Return the (X, Y) coordinate for the center point of the cell that contains the specified text.  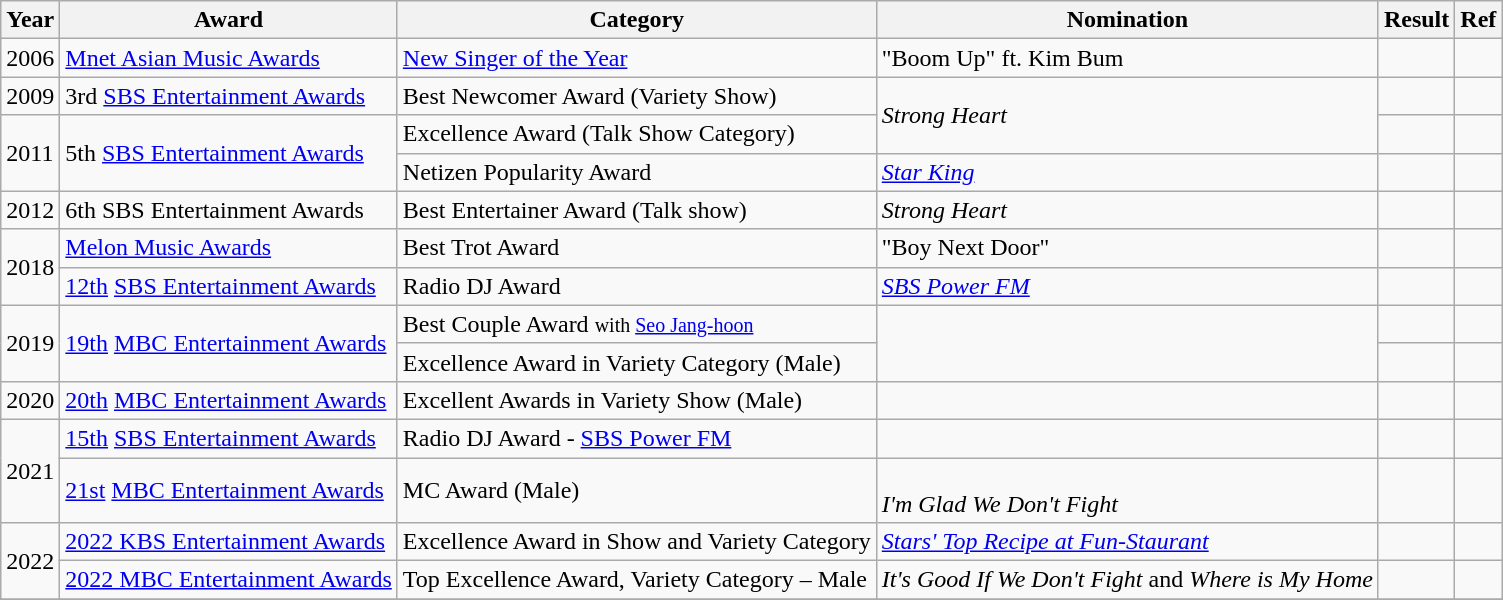
2022 (30, 561)
2006 (30, 58)
"Boom Up" ft. Kim Bum (1127, 58)
2011 (30, 153)
Best Couple Award with Seo Jang-hoon (636, 324)
15th SBS Entertainment Awards (229, 438)
Radio DJ Award - SBS Power FM (636, 438)
Result (1416, 20)
I'm Glad We Don't Fight (1127, 490)
Ref (1478, 20)
Excellence Award in Variety Category (Male) (636, 362)
3rd SBS Entertainment Awards (229, 96)
Top Excellence Award, Variety Category – Male (636, 580)
5th SBS Entertainment Awards (229, 153)
6th SBS Entertainment Awards (229, 210)
It's Good If We Don't Fight and Where is My Home (1127, 580)
Best Entertainer Award (Talk show) (636, 210)
"Boy Next Door" (1127, 248)
2009 (30, 96)
2020 (30, 400)
2019 (30, 343)
Best Trot Award (636, 248)
19th MBC Entertainment Awards (229, 343)
2021 (30, 470)
Mnet Asian Music Awards (229, 58)
Star King (1127, 172)
Netizen Popularity Award (636, 172)
2022 MBC Entertainment Awards (229, 580)
Year (30, 20)
2022 KBS Entertainment Awards (229, 542)
New Singer of the Year (636, 58)
20th MBC Entertainment Awards (229, 400)
Category (636, 20)
12th SBS Entertainment Awards (229, 286)
Melon Music Awards (229, 248)
Stars' Top Recipe at Fun-Staurant (1127, 542)
Excellence Award (Talk Show Category) (636, 134)
2012 (30, 210)
Award (229, 20)
Best Newcomer Award (Variety Show) (636, 96)
2018 (30, 267)
Excellence Award in Show and Variety Category (636, 542)
MC Award (Male) (636, 490)
SBS Power FM (1127, 286)
21st MBC Entertainment Awards (229, 490)
Excellent Awards in Variety Show (Male) (636, 400)
Radio DJ Award (636, 286)
Nomination (1127, 20)
